Locate the cell with the specified text and output its [X, Y] center coordinate. 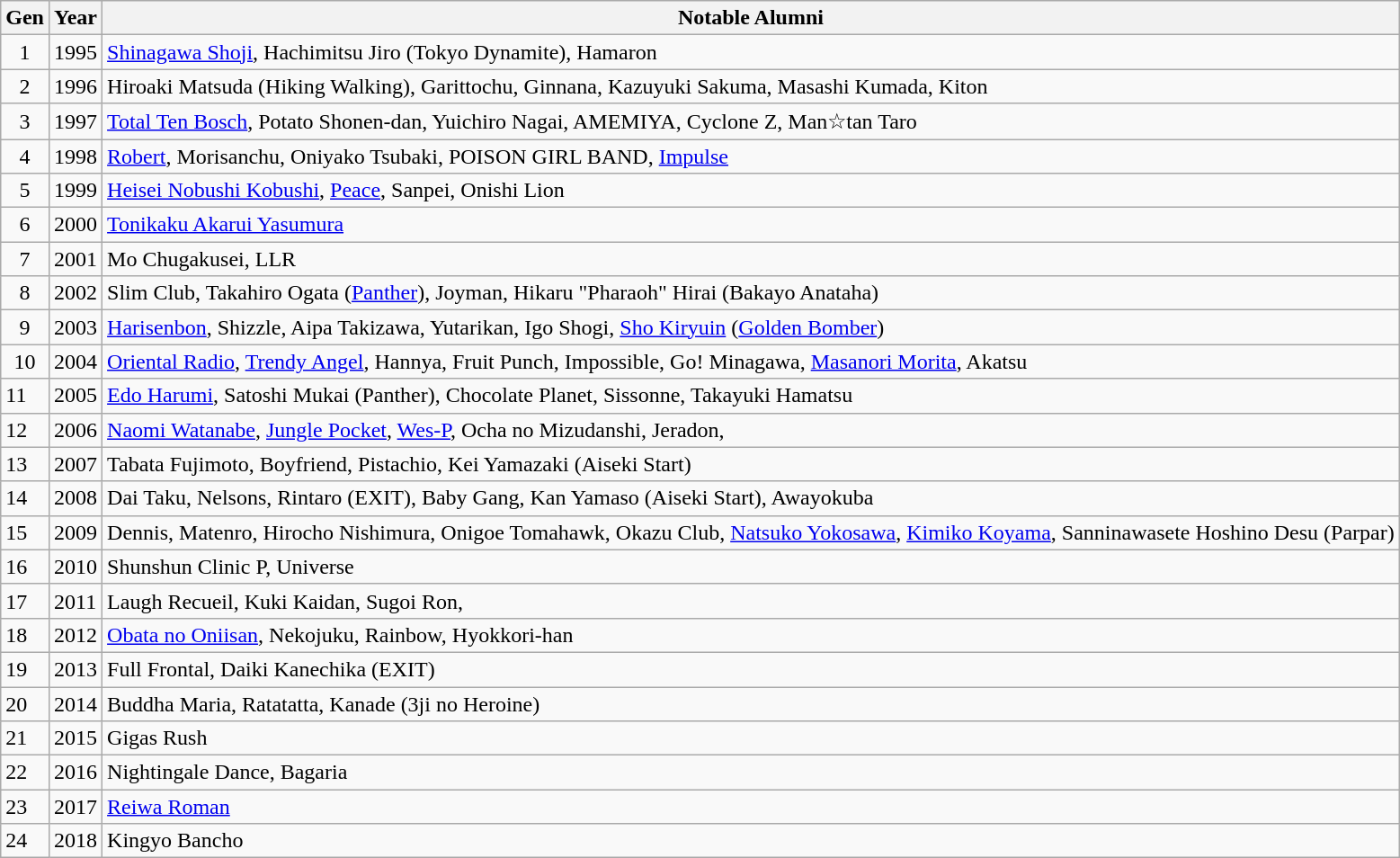
Obata no Oniisan, Nekojuku, Rainbow, Hyokkori-han [752, 635]
1997 [76, 121]
16 [25, 567]
2002 [76, 293]
Mo Chugakusei, LLR [752, 259]
2013 [76, 669]
6 [25, 225]
2000 [76, 225]
2007 [76, 464]
13 [25, 464]
10 [25, 362]
Slim Club, Takahiro Ogata (Panther), Joyman, Hikaru "Pharaoh" Hirai (Bakayo Anataha) [752, 293]
Oriental Radio, Trendy Angel, Hannya, Fruit Punch, Impossible, Go! Minagawa, Masanori Morita, Akatsu [752, 362]
2008 [76, 498]
2 [25, 86]
Laugh Recueil, Kuki Kaidan, Sugoi Ron, [752, 601]
7 [25, 259]
2012 [76, 635]
15 [25, 532]
Reiwa Roman [752, 807]
Dennis, Matenro, Hirocho Nishimura, Onigoe Tomahawk, Okazu Club, Natsuko Yokosawa, Kimiko Koyama, Sanninawasete Hoshino Desu (Parpar) [752, 532]
Edo Harumi, Satoshi Mukai (Panther), Chocolate Planet, Sissonne, Takayuki Hamatsu [752, 396]
Tonikaku Akarui Yasumura [752, 225]
2016 [76, 773]
23 [25, 807]
1999 [76, 191]
Tabata Fujimoto, Boyfriend, Pistachio, Kei Yamazaki (Aiseki Start) [752, 464]
Year [76, 18]
Robert, Morisanchu, Oniyako Tsubaki, POISON GIRL BAND, Impulse [752, 156]
2010 [76, 567]
Hiroaki Matsuda (Hiking Walking), Garittochu, Ginnana, Kazuyuki Sakuma, Masashi Kumada, Kiton [752, 86]
11 [25, 396]
Gigas Rush [752, 738]
22 [25, 773]
Full Frontal, Daiki Kanechika (EXIT) [752, 669]
8 [25, 293]
Buddha Maria, Ratatatta, Kanade (3ji no Heroine) [752, 704]
14 [25, 498]
Nightingale Dance, Bagaria [752, 773]
1 [25, 52]
19 [25, 669]
21 [25, 738]
18 [25, 635]
3 [25, 121]
20 [25, 704]
2001 [76, 259]
Heisei Nobushi Kobushi, Peace, Sanpei, Onishi Lion [752, 191]
2009 [76, 532]
2014 [76, 704]
Harisenbon, Shizzle, Aipa Takizawa, Yutarikan, Igo Shogi, Sho Kiryuin (Golden Bomber) [752, 327]
2005 [76, 396]
Notable Alumni [752, 18]
Gen [25, 18]
Total Ten Bosch, Potato Shonen-dan, Yuichiro Nagai, AMEMIYA, Cyclone Z, Man☆tan Taro [752, 121]
2011 [76, 601]
24 [25, 841]
Kingyo Bancho [752, 841]
2004 [76, 362]
2017 [76, 807]
Naomi Watanabe, Jungle Pocket, Wes-P, Ocha no Mizudanshi, Jeradon, [752, 430]
2006 [76, 430]
2003 [76, 327]
2015 [76, 738]
2018 [76, 841]
9 [25, 327]
1998 [76, 156]
1995 [76, 52]
5 [25, 191]
4 [25, 156]
1996 [76, 86]
Dai Taku, Nelsons, Rintaro (EXIT), Baby Gang, Kan Yamaso (Aiseki Start), Awayokuba [752, 498]
17 [25, 601]
12 [25, 430]
Shinagawa Shoji, Hachimitsu Jiro (Tokyo Dynamite), Hamaron [752, 52]
Shunshun Clinic P, Universe [752, 567]
